Capture the cell that displays the provided text and extract its (X, Y) central coordinate. 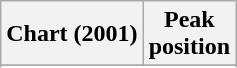
Chart (2001) (72, 34)
Peakposition (189, 34)
